Extract the [x, y] coordinate from the center of the cell holding the provided text.  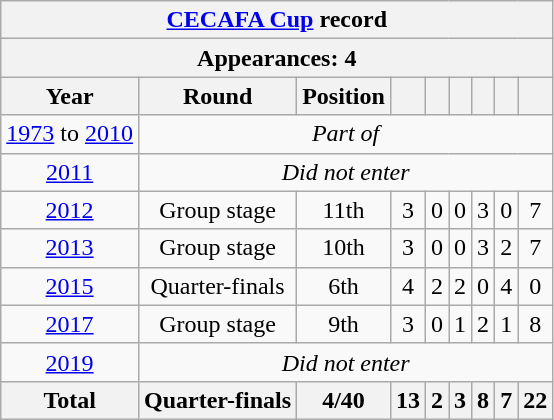
1973 to 2010 [70, 134]
6th [344, 286]
CECAFA Cup record [277, 20]
22 [536, 400]
10th [344, 248]
Total [70, 400]
Year [70, 96]
4/40 [344, 400]
Part of [345, 134]
11th [344, 210]
9th [344, 324]
2011 [70, 172]
2017 [70, 324]
2013 [70, 248]
Position [344, 96]
2019 [70, 362]
Round [217, 96]
2012 [70, 210]
13 [408, 400]
2015 [70, 286]
Appearances: 4 [277, 58]
